Capture the cell that displays the provided text and extract its (X, Y) central coordinate. 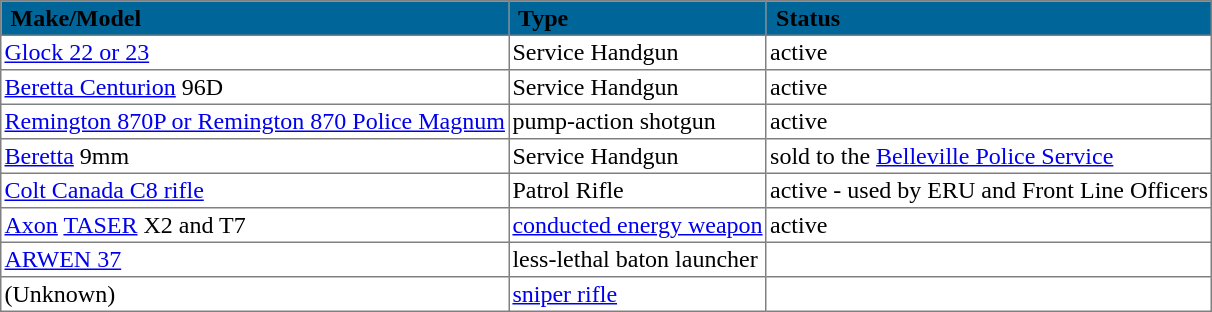
Status (989, 18)
Beretta Centurion 96D (255, 87)
Axon TASER X2 and T7 (255, 225)
active - used by ERU and Front Line Officers (989, 190)
Glock 22 or 23 (255, 52)
Make/Model (255, 18)
ARWEN 37 (255, 259)
Type (638, 18)
sold to the Belleville Police Service (989, 156)
Colt Canada C8 rifle (255, 190)
sniper rifle (638, 294)
Beretta 9mm (255, 156)
(Unknown) (255, 294)
less-lethal baton launcher (638, 259)
conducted energy weapon (638, 225)
Remington 870P or Remington 870 Police Magnum (255, 121)
Patrol Rifle (638, 190)
pump-action shotgun (638, 121)
